Return the [x, y] coordinate for the center point of the cell that contains the specified text.  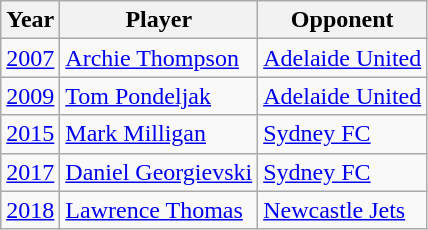
Newcastle Jets [342, 210]
2009 [30, 96]
2007 [30, 58]
Year [30, 20]
Tom Pondeljak [159, 96]
2015 [30, 134]
Archie Thompson [159, 58]
2018 [30, 210]
Mark Milligan [159, 134]
Player [159, 20]
Daniel Georgievski [159, 172]
Lawrence Thomas [159, 210]
2017 [30, 172]
Opponent [342, 20]
